Locate the cell with the specified text and output its (X, Y) center coordinate. 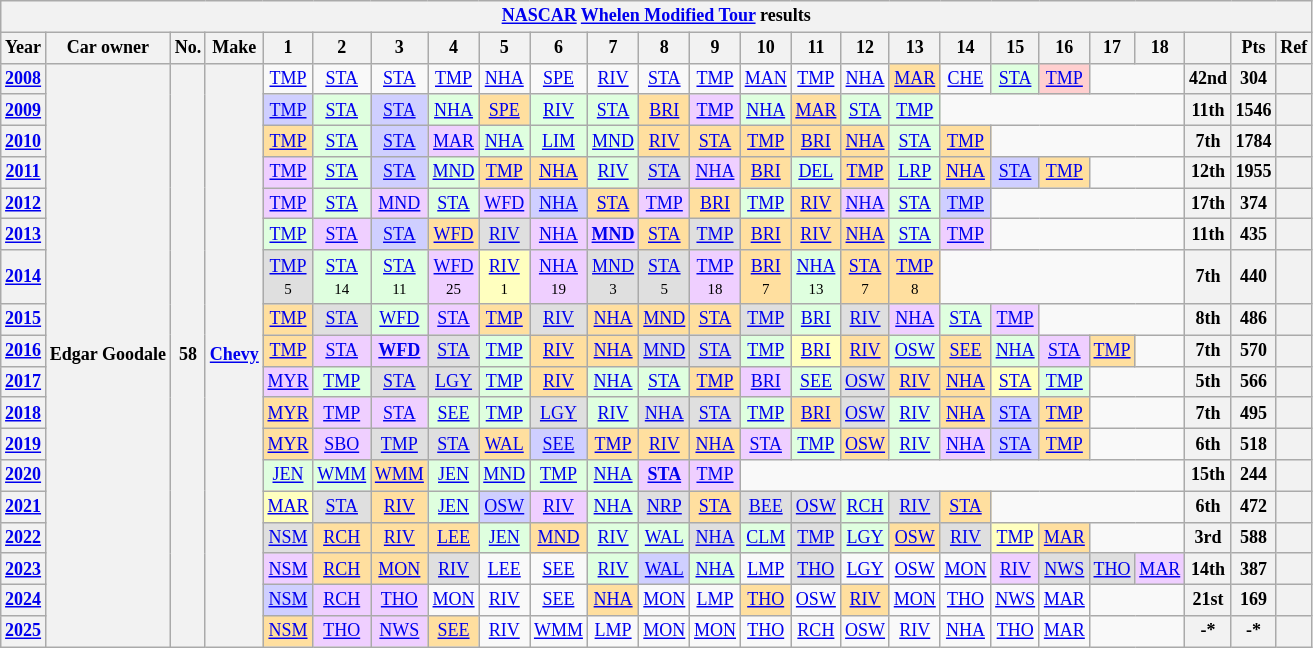
2008 (24, 78)
2018 (24, 412)
12 (866, 48)
440 (1254, 277)
17 (1112, 48)
SBO (342, 444)
387 (1254, 568)
DEL (816, 172)
4 (454, 48)
3rd (1208, 538)
15th (1208, 476)
2014 (24, 277)
304 (1254, 78)
6 (559, 48)
8th (1208, 320)
17th (1208, 204)
RIV1 (504, 277)
CHE (966, 78)
13 (914, 48)
18 (1160, 48)
5th (1208, 382)
472 (1254, 506)
BEE (766, 506)
570 (1254, 350)
2 (342, 48)
169 (1254, 600)
LRP (914, 172)
566 (1254, 382)
5 (504, 48)
2012 (24, 204)
No. (188, 48)
58 (188, 355)
12th (1208, 172)
3 (400, 48)
2021 (24, 506)
LIM (559, 140)
Edgar Goodale (108, 355)
588 (1254, 538)
2017 (24, 382)
1784 (1254, 140)
Year (24, 48)
374 (1254, 204)
STA14 (342, 277)
MAN (766, 78)
CLM (766, 538)
WFD25 (454, 277)
435 (1254, 234)
STA7 (866, 277)
NHA13 (816, 277)
TMP18 (716, 277)
16 (1064, 48)
2015 (24, 320)
42nd (1208, 78)
21st (1208, 600)
2023 (24, 568)
1 (288, 48)
NASCAR Whelen Modified Tour results (656, 16)
Pts (1254, 48)
2013 (24, 234)
Car owner (108, 48)
14th (1208, 568)
STA5 (664, 277)
1546 (1254, 110)
TMP5 (288, 277)
Chevy (234, 355)
2024 (24, 600)
486 (1254, 320)
STA11 (400, 277)
7 (613, 48)
2010 (24, 140)
2019 (24, 444)
518 (1254, 444)
244 (1254, 476)
14 (966, 48)
2016 (24, 350)
2009 (24, 110)
NRP (664, 506)
2025 (24, 632)
11 (816, 48)
Make (234, 48)
TMP8 (914, 277)
BRI7 (766, 277)
495 (1254, 412)
2011 (24, 172)
2022 (24, 538)
NHA19 (559, 277)
Ref (1294, 48)
8 (664, 48)
9 (716, 48)
1955 (1254, 172)
15 (1016, 48)
10 (766, 48)
2020 (24, 476)
MND3 (613, 277)
